Capture the cell that displays the provided text and extract its (X, Y) central coordinate. 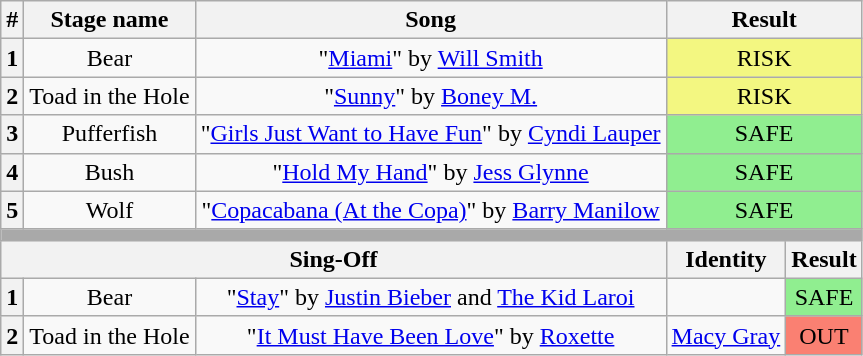
3 (12, 134)
Bush (110, 172)
Wolf (110, 210)
4 (12, 172)
"Girls Just Want to Have Fun" by Cyndi Lauper (430, 134)
Pufferfish (110, 134)
"Miami" by Will Smith (430, 58)
"Hold My Hand" by Jess Glynne (430, 172)
Stage name (110, 20)
Macy Gray (726, 335)
"Copacabana (At the Copa)" by Barry Manilow (430, 210)
5 (12, 210)
Identity (726, 259)
Song (430, 20)
OUT (824, 335)
"Sunny" by Boney M. (430, 96)
"It Must Have Been Love" by Roxette (430, 335)
"Stay" by Justin Bieber and The Kid Laroi (430, 297)
Sing-Off (334, 259)
# (12, 20)
